Extract the [X, Y] coordinate from the center of the cell holding the provided text.  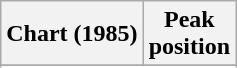
Peakposition [189, 34]
Chart (1985) [72, 34]
